Find where the given text appears and provide that cell's center as [X, Y] coordinate. 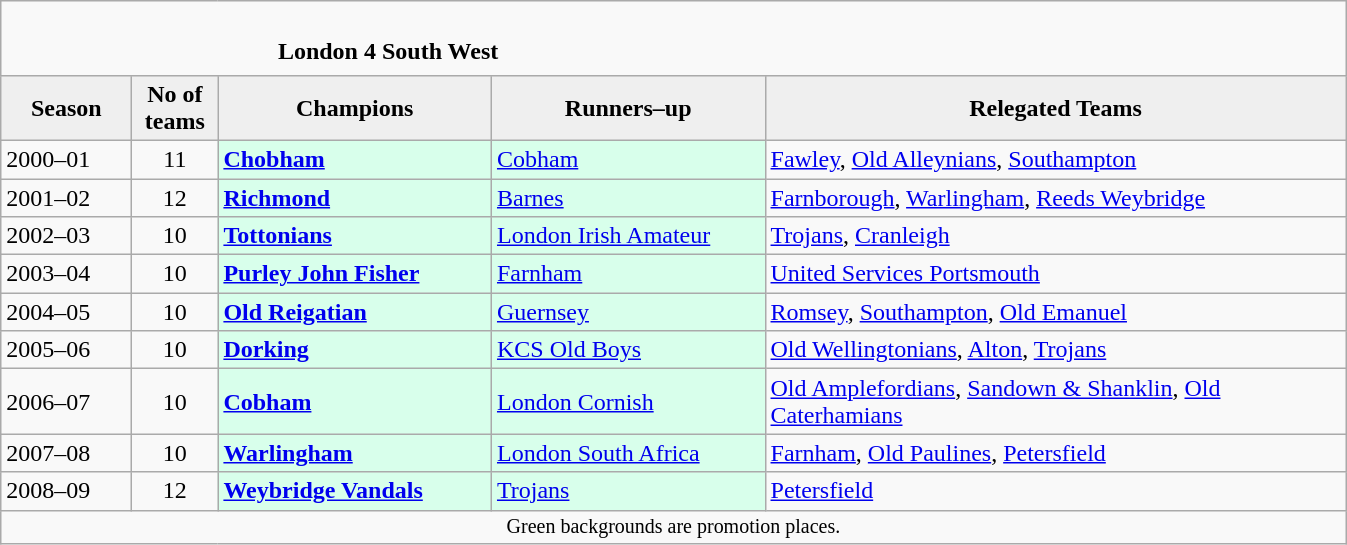
2002–03 [66, 236]
Relegated Teams [1056, 108]
Farnham [628, 274]
2000–01 [66, 159]
Champions [355, 108]
Petersfield [1056, 491]
Trojans, Cranleigh [1056, 236]
2007–08 [66, 453]
Season [66, 108]
Purley John Fisher [355, 274]
2001–02 [66, 197]
2008–09 [66, 491]
Old Amplefordians, Sandown & Shanklin, Old Caterhamians [1056, 402]
London Cornish [628, 402]
Dorking [355, 350]
11 [175, 159]
2005–06 [66, 350]
KCS Old Boys [628, 350]
Tottonians [355, 236]
Trojans [628, 491]
Old Wellingtonians, Alton, Trojans [1056, 350]
2004–05 [66, 312]
Runners–up [628, 108]
No of teams [175, 108]
London South Africa [628, 453]
Old Reigatian [355, 312]
Weybridge Vandals [355, 491]
Romsey, Southampton, Old Emanuel [1056, 312]
London Irish Amateur [628, 236]
Farnham, Old Paulines, Petersfield [1056, 453]
Richmond [355, 197]
Farnborough, Warlingham, Reeds Weybridge [1056, 197]
Guernsey [628, 312]
Warlingham [355, 453]
United Services Portsmouth [1056, 274]
Fawley, Old Alleynians, Southampton [1056, 159]
2006–07 [66, 402]
Green backgrounds are promotion places. [674, 526]
Barnes [628, 197]
2003–04 [66, 274]
Chobham [355, 159]
